Detect which cell encompasses the target text, then output its (x, y) center coordinate. 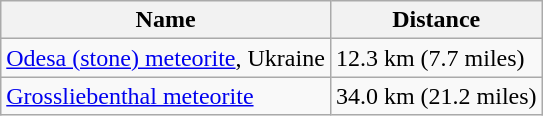
Name (166, 20)
Distance (436, 20)
Odesa (stone) meteorite, Ukraine (166, 58)
34.0 km (21.2 miles) (436, 96)
Grossliebenthal meteorite (166, 96)
12.3 km (7.7 miles) (436, 58)
